From the cell containing the given text, extract its center point as (X, Y) coordinate. 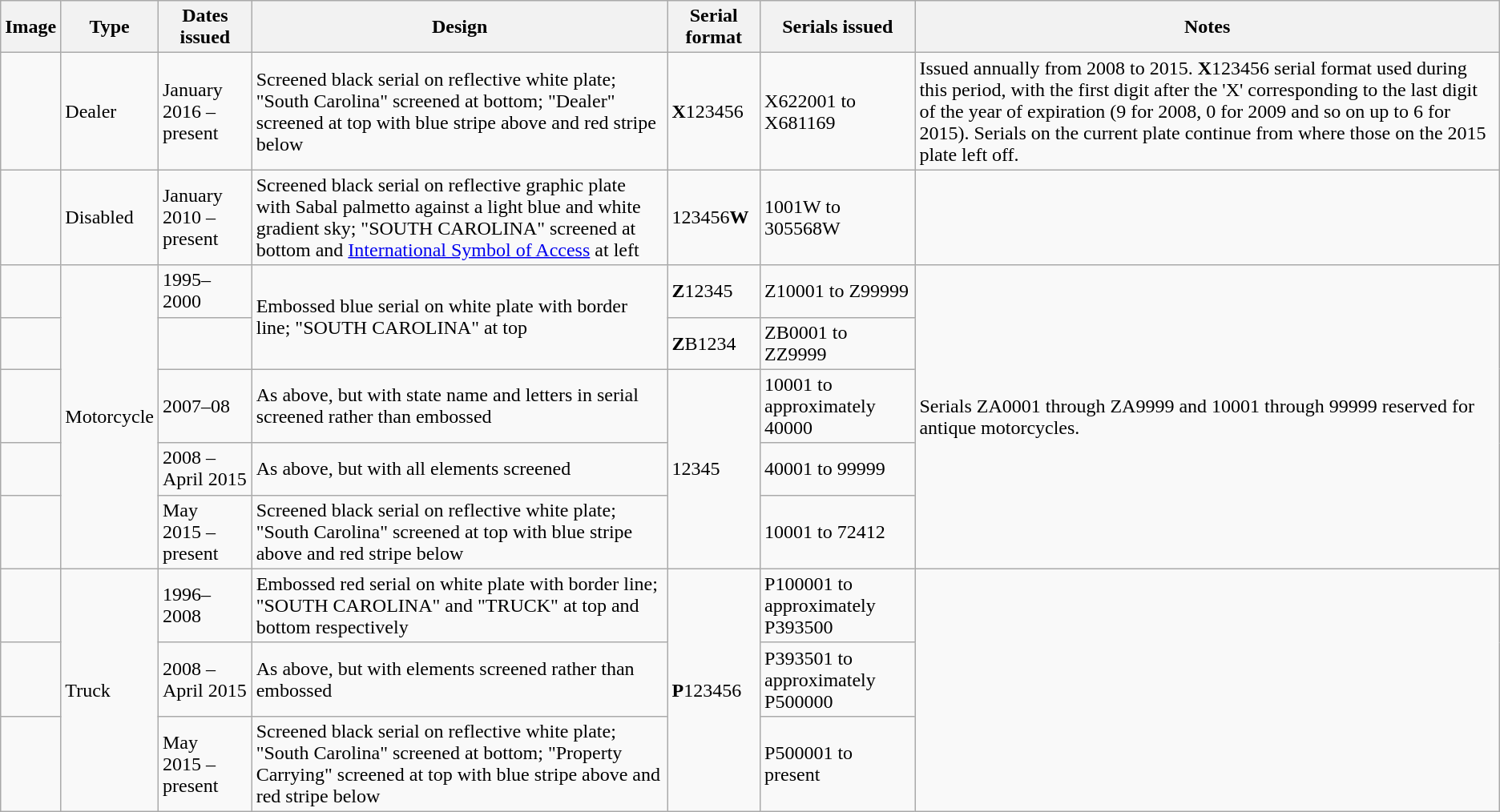
10001 to approximately 40000 (838, 406)
Notes (1207, 27)
X622001 to X681169 (838, 111)
P100001 to approximately P393500 (838, 605)
2007–08 (205, 406)
January 2010 – present (205, 218)
10001 to 72412 (838, 532)
Embossed blue serial on white plate with border line; "SOUTH CAROLINA" at top (460, 317)
As above, but with state name and letters in serial screened rather than embossed (460, 406)
1001W to 305568W (838, 218)
Motorcycle (110, 416)
P123456 (714, 690)
Screened black serial on reflective white plate; "South Carolina" screened at top with blue stripe above and red stripe below (460, 532)
1995–2000 (205, 291)
Design (460, 27)
Dates issued (205, 27)
Embossed red serial on white plate with border line; "SOUTH CAROLINA" and "TRUCK" at top and bottom respectively (460, 605)
Truck (110, 690)
123456W (714, 218)
Image (30, 27)
P393501 to approximately P500000 (838, 679)
X123456 (714, 111)
As above, but with elements screened rather than embossed (460, 679)
12345 (714, 469)
Type (110, 27)
Serial format (714, 27)
ZB1234 (714, 343)
January 2016 – present (205, 111)
40001 to 99999 (838, 469)
As above, but with all elements screened (460, 469)
Z10001 to Z99999 (838, 291)
Serials ZA0001 through ZA9999 and 10001 through 99999 reserved for antique motorcycles. (1207, 416)
P500001 to present (838, 764)
1996–2008 (205, 605)
Dealer (110, 111)
ZB0001 to ZZ9999 (838, 343)
Serials issued (838, 27)
Z12345 (714, 291)
Disabled (110, 218)
